Find where the given text appears and provide that cell's center as (x, y) coordinate. 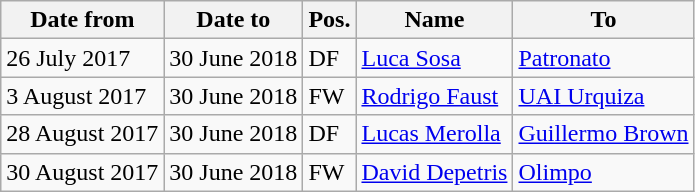
Olimpo (604, 172)
David Depetris (434, 172)
30 August 2017 (82, 172)
Pos. (330, 20)
Rodrigo Faust (434, 96)
Guillermo Brown (604, 134)
To (604, 20)
3 August 2017 (82, 96)
28 August 2017 (82, 134)
Patronato (604, 58)
Date from (82, 20)
26 July 2017 (82, 58)
Name (434, 20)
Lucas Merolla (434, 134)
UAI Urquiza (604, 96)
Date to (234, 20)
Luca Sosa (434, 58)
